Output the (X, Y) coordinate of the center of the cell containing the given text.  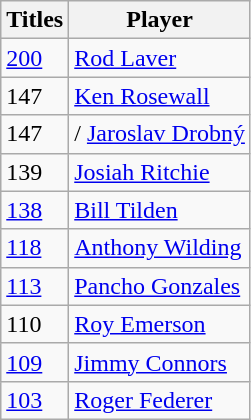
Roy Emerson (160, 324)
113 (35, 286)
Roger Federer (160, 400)
200 (35, 58)
Jimmy Connors (160, 362)
138 (35, 210)
103 (35, 400)
/ Jaroslav Drobný (160, 134)
Josiah Ritchie (160, 172)
Ken Rosewall (160, 96)
118 (35, 248)
110 (35, 324)
Anthony Wilding (160, 248)
Pancho Gonzales (160, 286)
Titles (35, 20)
Player (160, 20)
109 (35, 362)
Bill Tilden (160, 210)
Rod Laver (160, 58)
139 (35, 172)
